Pinpoint the cell where the given text exists, returning its (x, y) midpoint coordinate. 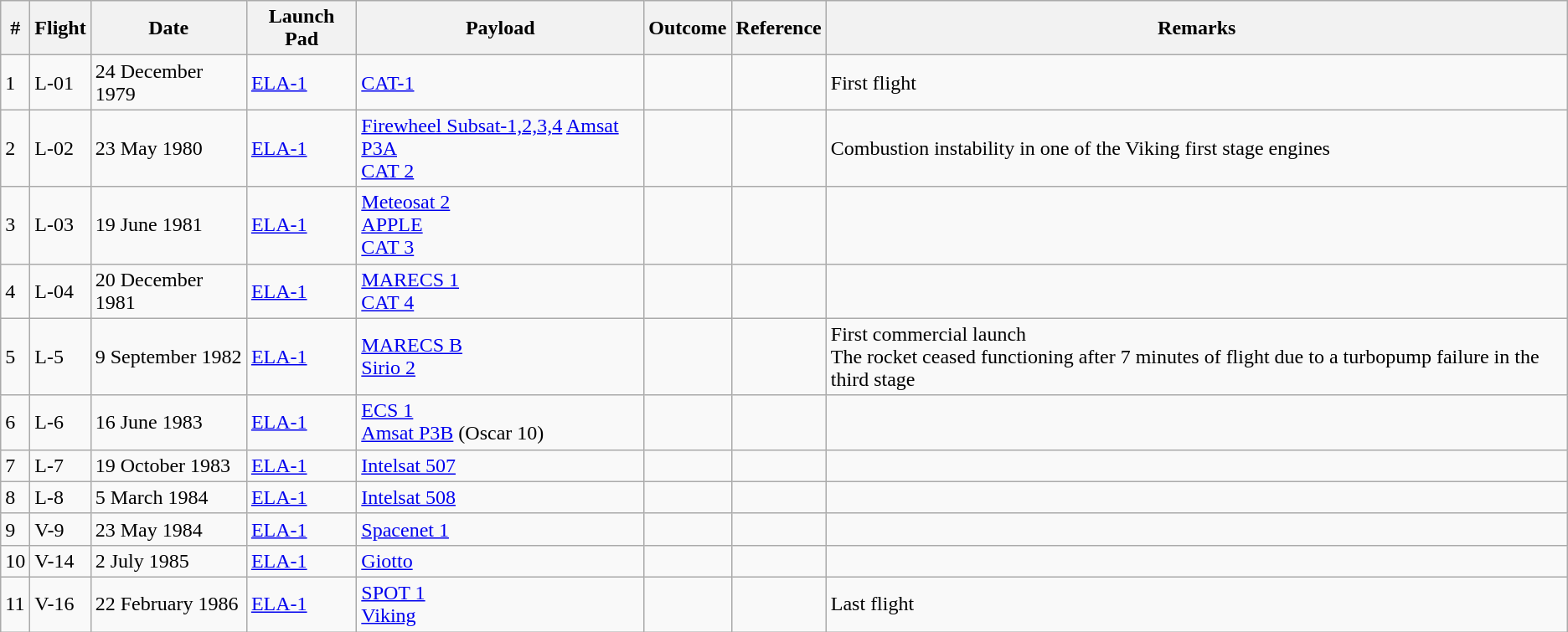
V-9 (60, 529)
Flight (60, 28)
Intelsat 507 (501, 465)
V-14 (60, 561)
Remarks (1196, 28)
L-8 (60, 497)
16 June 1983 (168, 422)
2 (15, 148)
9 (15, 529)
V-16 (60, 604)
ECS 1 Amsat P3B (Oscar 10) (501, 422)
4 (15, 291)
First commercial launch The rocket ceased functioning after 7 minutes of flight due to a turbopump failure in the third stage (1196, 357)
L-6 (60, 422)
Meteosat 2 APPLE CAT 3 (501, 225)
Combustion instability in one of the Viking first stage engines (1196, 148)
CAT-1 (501, 82)
9 September 1982 (168, 357)
Outcome (688, 28)
22 February 1986 (168, 604)
5 March 1984 (168, 497)
L-03 (60, 225)
3 (15, 225)
First flight (1196, 82)
24 December 1979 (168, 82)
19 October 1983 (168, 465)
L-02 (60, 148)
5 (15, 357)
L-04 (60, 291)
L-5 (60, 357)
20 December 1981 (168, 291)
Spacenet 1 (501, 529)
Launch Pad (302, 28)
Date (168, 28)
23 May 1984 (168, 529)
SPOT 1 Viking (501, 604)
MARECS 1 CAT 4 (501, 291)
Firewheel Subsat-1,2,3,4 Amsat P3A CAT 2 (501, 148)
23 May 1980 (168, 148)
1 (15, 82)
Intelsat 508 (501, 497)
L-01 (60, 82)
Payload (501, 28)
Giotto (501, 561)
2 July 1985 (168, 561)
10 (15, 561)
19 June 1981 (168, 225)
MARECS B Sirio 2 (501, 357)
7 (15, 465)
Reference (779, 28)
11 (15, 604)
6 (15, 422)
# (15, 28)
L-7 (60, 465)
8 (15, 497)
Last flight (1196, 604)
